Find where the given text appears and provide that cell's center as (X, Y) coordinate. 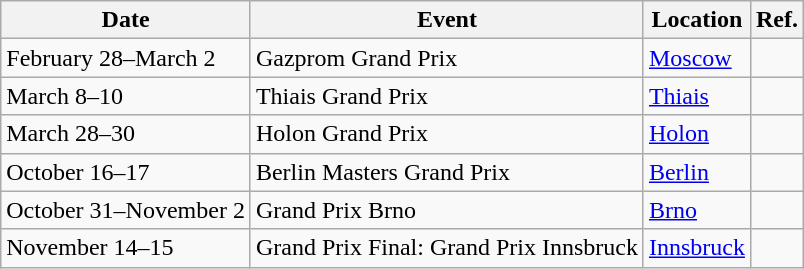
Thiais (696, 96)
Gazprom Grand Prix (446, 58)
Berlin Masters Grand Prix (446, 172)
Holon Grand Prix (446, 134)
Grand Prix Brno (446, 210)
November 14–15 (126, 248)
March 28–30 (126, 134)
Moscow (696, 58)
Grand Prix Final: Grand Prix Innsbruck (446, 248)
Holon (696, 134)
Location (696, 20)
Brno (696, 210)
Berlin (696, 172)
Ref. (776, 20)
Event (446, 20)
October 31–November 2 (126, 210)
March 8–10 (126, 96)
Date (126, 20)
Thiais Grand Prix (446, 96)
Innsbruck (696, 248)
February 28–March 2 (126, 58)
October 16–17 (126, 172)
